Find where the given text appears and provide that cell's center as (X, Y) coordinate. 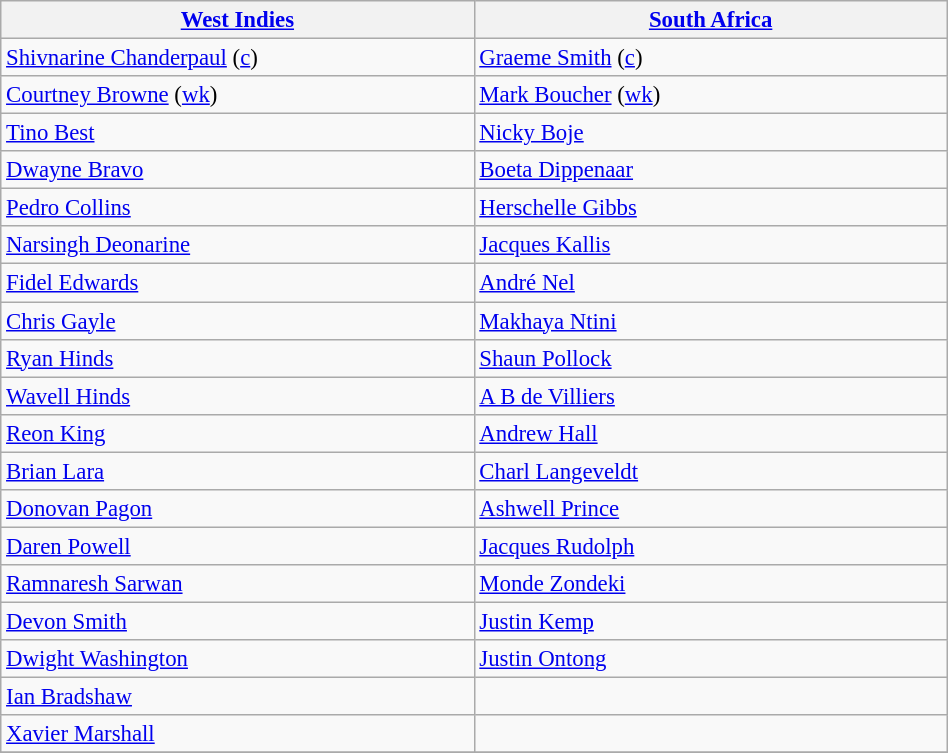
Mark Boucher (wk) (710, 95)
Wavell Hinds (238, 396)
Ramnaresh Sarwan (238, 584)
Narsingh Deonarine (238, 245)
Shivnarine Chanderpaul (c) (238, 58)
Ian Bradshaw (238, 697)
André Nel (710, 283)
Herschelle Gibbs (710, 208)
Donovan Pagon (238, 509)
Dwight Washington (238, 659)
Xavier Marshall (238, 734)
South Africa (710, 20)
Justin Ontong (710, 659)
Justin Kemp (710, 621)
Nicky Boje (710, 133)
Brian Lara (238, 471)
Ryan Hinds (238, 358)
A B de Villiers (710, 396)
Reon King (238, 433)
Jacques Kallis (710, 245)
Pedro Collins (238, 208)
Ashwell Prince (710, 509)
Shaun Pollock (710, 358)
West Indies (238, 20)
Boeta Dippenaar (710, 170)
Courtney Browne (wk) (238, 95)
Tino Best (238, 133)
Fidel Edwards (238, 283)
Devon Smith (238, 621)
Jacques Rudolph (710, 546)
Andrew Hall (710, 433)
Chris Gayle (238, 321)
Graeme Smith (c) (710, 58)
Monde Zondeki (710, 584)
Makhaya Ntini (710, 321)
Charl Langeveldt (710, 471)
Dwayne Bravo (238, 170)
Daren Powell (238, 546)
